Extract the [X, Y] coordinate from the center of the cell holding the provided text.  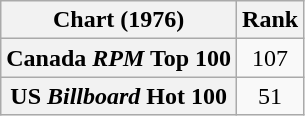
US Billboard Hot 100 [119, 96]
Chart (1976) [119, 20]
Rank [270, 20]
51 [270, 96]
Canada RPM Top 100 [119, 58]
107 [270, 58]
